For the text-containing cell, return its midpoint in (x, y) coordinate format. 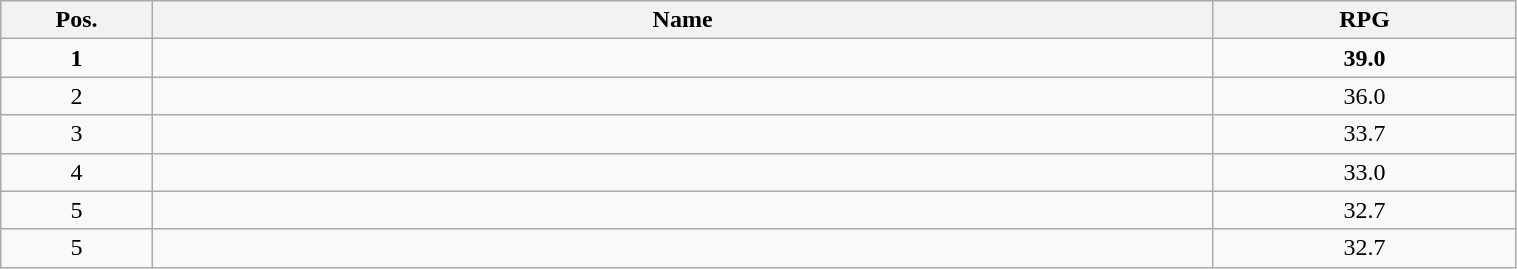
2 (77, 96)
3 (77, 134)
RPG (1364, 20)
33.7 (1364, 134)
39.0 (1364, 58)
1 (77, 58)
33.0 (1364, 172)
Name (682, 20)
Pos. (77, 20)
4 (77, 172)
36.0 (1364, 96)
